For the text-containing cell, return its midpoint in [x, y] coordinate format. 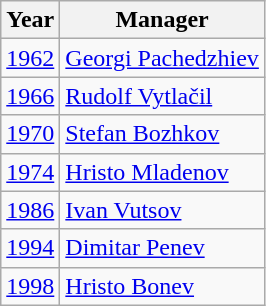
1962 [30, 58]
1998 [30, 286]
Georgi Pachedzhiev [162, 58]
Manager [162, 20]
1974 [30, 172]
Dimitar Penev [162, 248]
Stefan Bozhkov [162, 134]
Hristo Mladenov [162, 172]
Rudolf Vytlačil [162, 96]
Ivan Vutsov [162, 210]
1986 [30, 210]
Year [30, 20]
Hristo Bonev [162, 286]
1970 [30, 134]
1994 [30, 248]
1966 [30, 96]
